Pinpoint the cell where the given text exists, returning its [X, Y] midpoint coordinate. 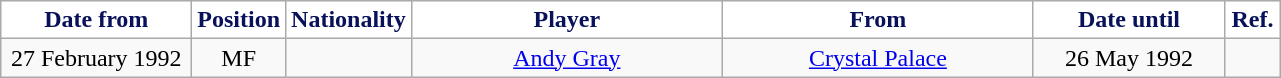
Nationality [349, 20]
From [878, 20]
MF [239, 58]
Crystal Palace [878, 58]
Player [566, 20]
27 February 1992 [96, 58]
Date from [96, 20]
Andy Gray [566, 58]
26 May 1992 [1128, 58]
Position [239, 20]
Ref. [1252, 20]
Date until [1128, 20]
